Locate the cell with the specified text and output its [x, y] center coordinate. 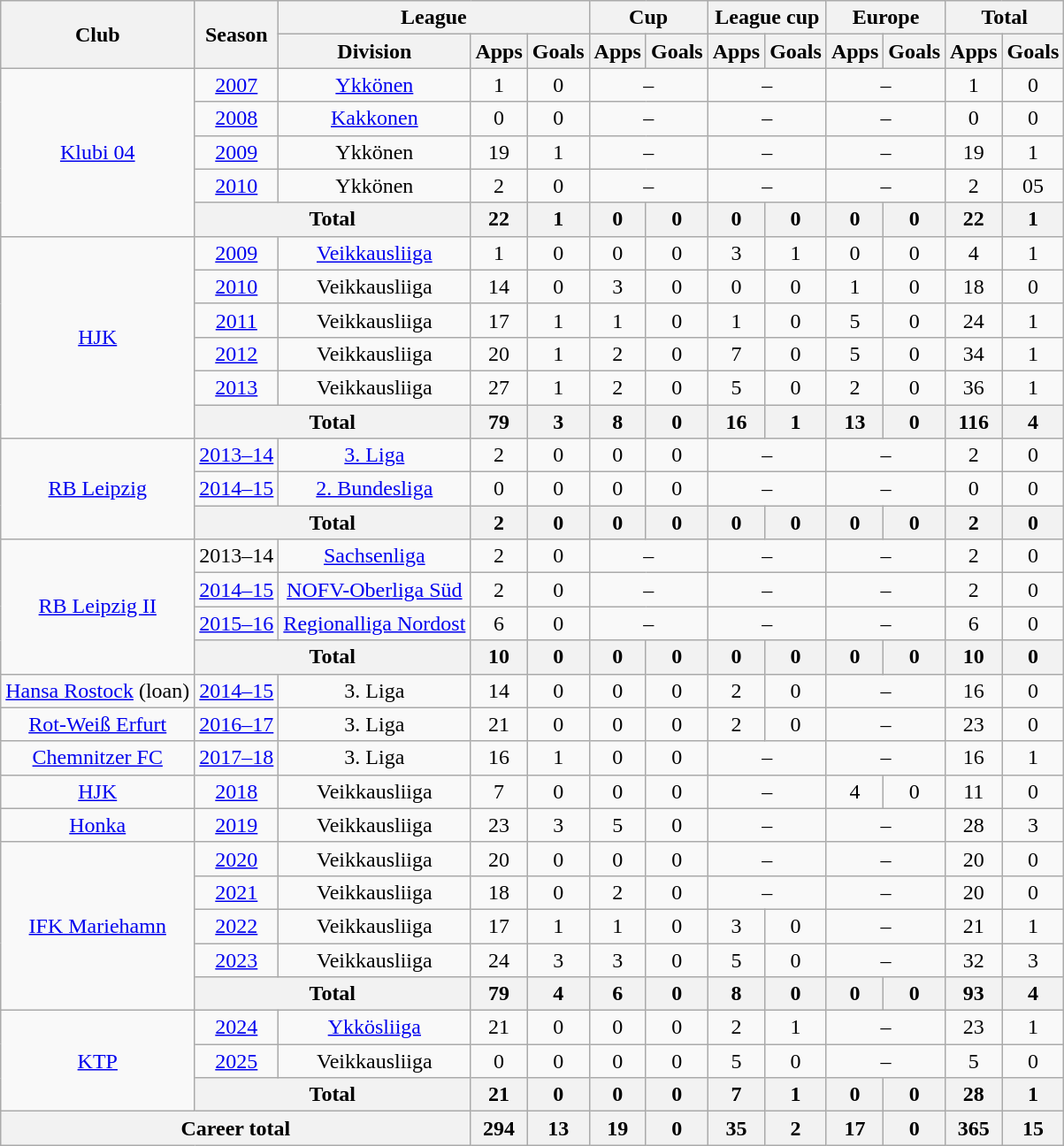
2021 [237, 892]
2. Bundesliga [375, 489]
Kakkonen [375, 118]
Regionalliga Nordost [375, 623]
2017–18 [237, 758]
Chemnitzer FC [97, 758]
Klubi 04 [97, 152]
2020 [237, 859]
2012 [237, 354]
116 [974, 422]
2024 [237, 1028]
2022 [237, 926]
Sachsenliga [375, 556]
Season [237, 34]
Division [375, 51]
15 [1033, 1128]
Europe [885, 18]
Club [97, 34]
2008 [237, 118]
2011 [237, 320]
05 [1033, 186]
2015–16 [237, 623]
2016–17 [237, 724]
2025 [237, 1061]
Rot-Weiß Erfurt [97, 724]
2023 [237, 959]
Honka [97, 825]
93 [974, 994]
365 [974, 1128]
34 [974, 354]
RB Leipzig [97, 489]
Hansa Rostock (loan) [97, 691]
RB Leipzig II [97, 607]
IFK Mariehamn [97, 926]
League cup [767, 18]
2007 [237, 85]
NOFV-Oberliga Süd [375, 590]
Career total [235, 1128]
32 [974, 959]
2013 [237, 387]
Ykkösliiga [375, 1028]
KTP [97, 1061]
294 [499, 1128]
2019 [237, 825]
Cup [648, 18]
36 [974, 387]
27 [499, 387]
11 [974, 791]
2018 [237, 791]
35 [736, 1128]
League [433, 18]
